Provide the [x, y] coordinate of the cell's center where the given text is located.  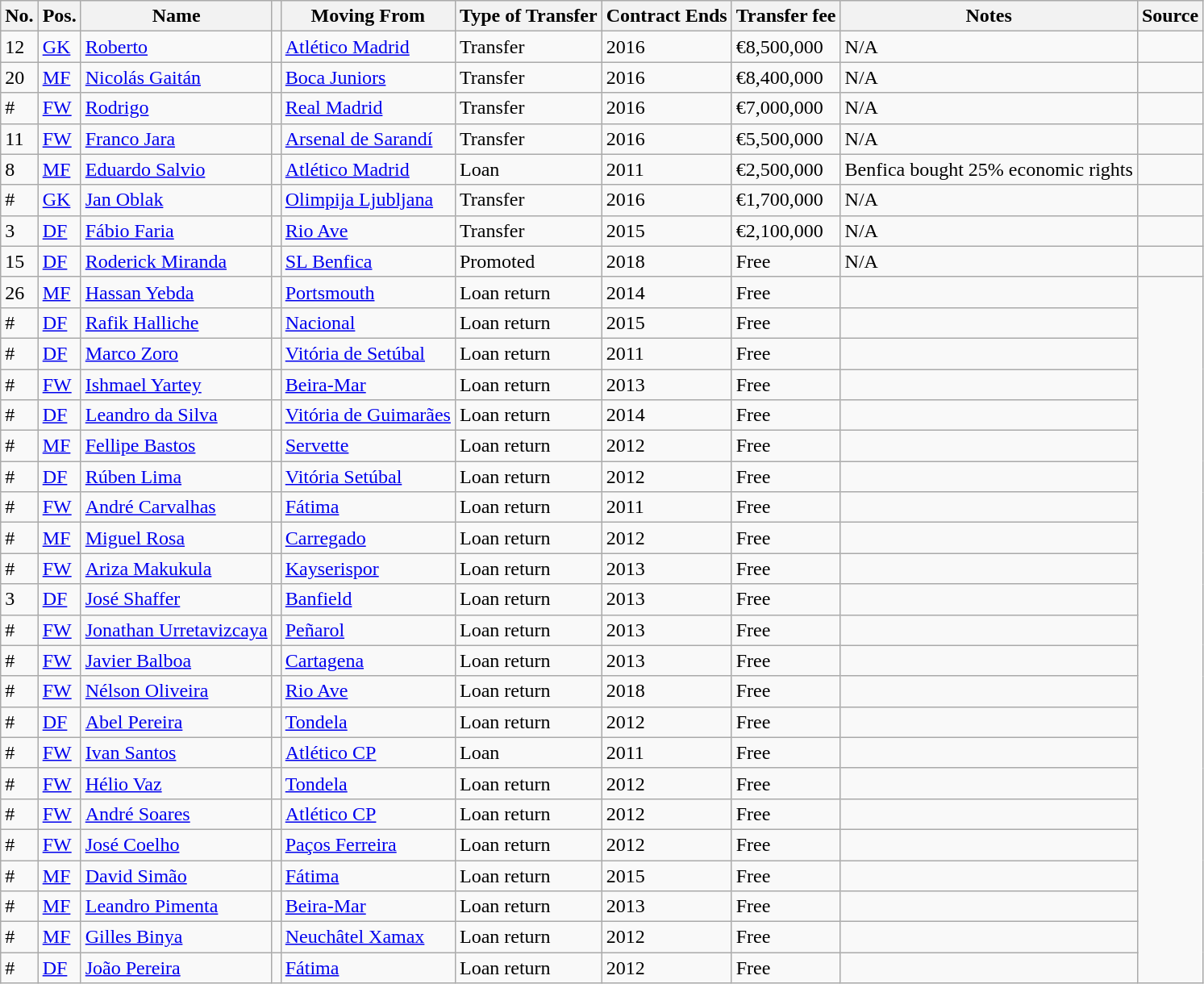
Vitória de Guimarães [368, 415]
Vitória de Setúbal [368, 353]
Source [1169, 16]
Rafik Halliche [176, 323]
Nicolás Gaitán [176, 77]
Jonathan Urretavizcaya [176, 630]
David Simão [176, 875]
26 [19, 292]
Leandro Pimenta [176, 907]
Rúben Lima [176, 477]
Servette [368, 446]
€5,500,000 [785, 139]
11 [19, 139]
Olimpija Ljubljana [368, 200]
Arsenal de Sarandí [368, 139]
Real Madrid [368, 108]
Portsmouth [368, 292]
Vitória Setúbal [368, 477]
Hélio Vaz [176, 783]
Moving From [368, 16]
Ivan Santos [176, 753]
Hassan Yebda [176, 292]
Franco Jara [176, 139]
Nacional [368, 323]
€1,700,000 [785, 200]
Abel Pereira [176, 722]
Rodrigo [176, 108]
Benfica bought 25% economic rights [989, 169]
André Soares [176, 814]
Cartagena [368, 661]
Notes [989, 16]
Roderick Miranda [176, 261]
João Pereira [176, 968]
Miguel Rosa [176, 538]
Fábio Faria [176, 231]
Eduardo Salvio [176, 169]
Contract Ends [666, 16]
15 [19, 261]
Transfer fee [785, 16]
Roberto [176, 47]
Gilles Binya [176, 937]
Kayserispor [368, 569]
No. [19, 16]
André Carvalhas [176, 507]
Leandro da Silva [176, 415]
Promoted [528, 261]
Nélson Oliveira [176, 691]
Fellipe Bastos [176, 446]
20 [19, 77]
12 [19, 47]
8 [19, 169]
Peñarol [368, 630]
José Shaffer [176, 599]
Ariza Makukula [176, 569]
Name [176, 16]
Paços Ferreira [368, 844]
€2,500,000 [785, 169]
José Coelho [176, 844]
Marco Zoro [176, 353]
Type of Transfer [528, 16]
Banfield [368, 599]
Javier Balboa [176, 661]
Carregado [368, 538]
Pos. [60, 16]
€8,400,000 [785, 77]
Neuchâtel Xamax [368, 937]
Jan Oblak [176, 200]
SL Benfica [368, 261]
€7,000,000 [785, 108]
€8,500,000 [785, 47]
Boca Juniors [368, 77]
Ishmael Yartey [176, 385]
€2,100,000 [785, 231]
